Search for the cell housing the specified text and yield its [X, Y] center coordinate. 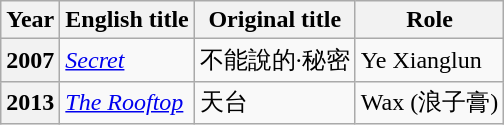
Year [30, 20]
Wax (浪子膏) [429, 102]
不能說的·秘密 [274, 60]
English title [127, 20]
Ye Xianglun [429, 60]
Original title [274, 20]
天台 [274, 102]
The Rooftop [127, 102]
2007 [30, 60]
Role [429, 20]
2013 [30, 102]
Secret [127, 60]
